Determine the [X, Y] coordinate at the center of the cell enclosing the given text.  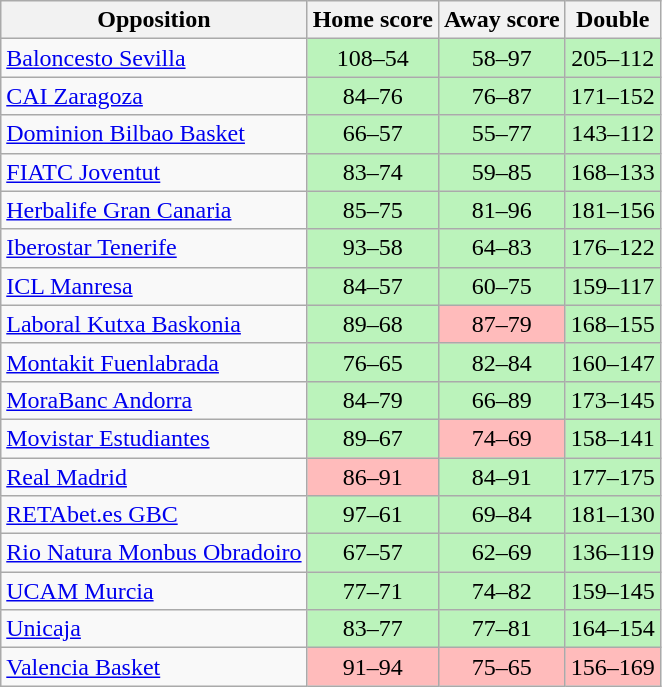
CAI Zaragoza [154, 96]
76–87 [502, 96]
55–77 [502, 134]
181–156 [612, 210]
60–75 [502, 286]
Home score [372, 20]
83–77 [372, 629]
FIATC Joventut [154, 172]
74–82 [502, 591]
Away score [502, 20]
159–117 [612, 286]
Dominion Bilbao Basket [154, 134]
Montakit Fuenlabrada [154, 362]
Movistar Estudiantes [154, 438]
86–91 [372, 477]
85–75 [372, 210]
75–65 [502, 667]
Rio Natura Monbus Obradoiro [154, 553]
168–133 [612, 172]
84–76 [372, 96]
89–68 [372, 324]
Opposition [154, 20]
74–69 [502, 438]
158–141 [612, 438]
Valencia Basket [154, 667]
77–71 [372, 591]
UCAM Murcia [154, 591]
87–79 [502, 324]
89–67 [372, 438]
Herbalife Gran Canaria [154, 210]
143–112 [612, 134]
82–84 [502, 362]
83–74 [372, 172]
176–122 [612, 248]
173–145 [612, 400]
91–94 [372, 667]
67–57 [372, 553]
156–169 [612, 667]
160–147 [612, 362]
69–84 [502, 515]
76–65 [372, 362]
77–81 [502, 629]
Unicaja [154, 629]
168–155 [612, 324]
108–54 [372, 58]
ICL Manresa [154, 286]
Laboral Kutxa Baskonia [154, 324]
84–91 [502, 477]
MoraBanc Andorra [154, 400]
Double [612, 20]
159–145 [612, 591]
84–79 [372, 400]
136–119 [612, 553]
62–69 [502, 553]
59–85 [502, 172]
181–130 [612, 515]
177–175 [612, 477]
Real Madrid [154, 477]
84–57 [372, 286]
Baloncesto Sevilla [154, 58]
66–89 [502, 400]
93–58 [372, 248]
81–96 [502, 210]
205–112 [612, 58]
64–83 [502, 248]
171–152 [612, 96]
RETAbet.es GBC [154, 515]
164–154 [612, 629]
97–61 [372, 515]
66–57 [372, 134]
58–97 [502, 58]
Iberostar Tenerife [154, 248]
